Scan for the cell matching the given text and deliver its [x, y] coordinate at center. 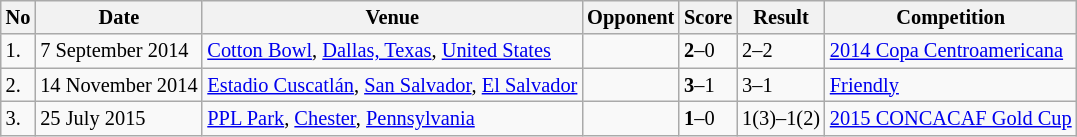
Competition [951, 17]
Friendly [951, 85]
7 September 2014 [118, 51]
Result [781, 17]
Estadio Cuscatlán, San Salvador, El Salvador [392, 85]
No [18, 17]
Cotton Bowl, Dallas, Texas, United States [392, 51]
2–2 [781, 51]
2014 Copa Centroamericana [951, 51]
1(3)–1(2) [781, 118]
PPL Park, Chester, Pennsylvania [392, 118]
Opponent [630, 17]
1–0 [708, 118]
Score [708, 17]
3. [18, 118]
2015 CONCACAF Gold Cup [951, 118]
Venue [392, 17]
1. [18, 51]
2. [18, 85]
2–0 [708, 51]
25 July 2015 [118, 118]
Date [118, 17]
14 November 2014 [118, 85]
